Scan for the cell matching the given text and deliver its (x, y) coordinate at center. 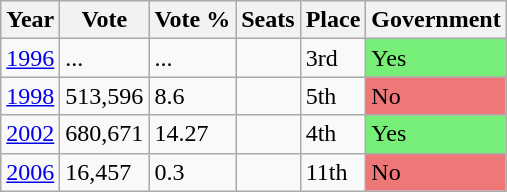
0.3 (192, 172)
4th (333, 134)
5th (333, 96)
11th (333, 172)
513,596 (104, 96)
3rd (333, 58)
16,457 (104, 172)
Seats (268, 20)
Vote (104, 20)
Government (436, 20)
680,671 (104, 134)
2002 (30, 134)
Vote % (192, 20)
1996 (30, 58)
1998 (30, 96)
8.6 (192, 96)
Place (333, 20)
14.27 (192, 134)
2006 (30, 172)
Year (30, 20)
